Detect which cell encompasses the target text, then output its (X, Y) center coordinate. 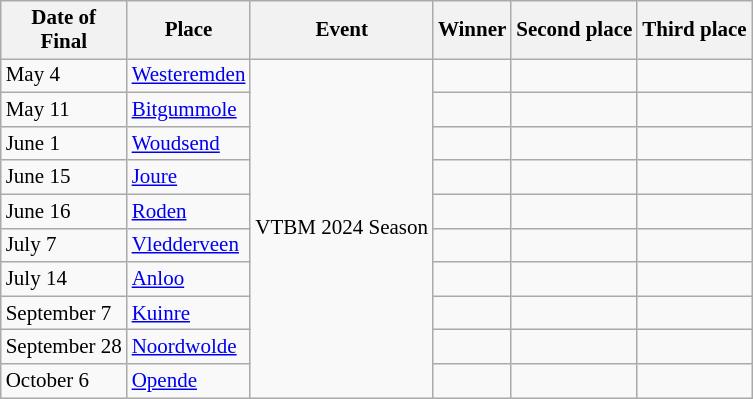
June 15 (64, 177)
Joure (189, 177)
Westeremden (189, 76)
Opende (189, 381)
Event (342, 30)
Woudsend (189, 143)
Winner (472, 30)
VTBM 2024 Season (342, 228)
June 16 (64, 211)
Place (189, 30)
Noordwolde (189, 347)
Second place (574, 30)
July 14 (64, 279)
Kuinre (189, 313)
Bitgummole (189, 110)
Date ofFinal (64, 30)
September 7 (64, 313)
May 11 (64, 110)
Vledderveen (189, 245)
July 7 (64, 245)
Anloo (189, 279)
Third place (694, 30)
October 6 (64, 381)
June 1 (64, 143)
September 28 (64, 347)
Roden (189, 211)
May 4 (64, 76)
